Identify which cell holds the provided text, then report its (x, y) central coordinate. 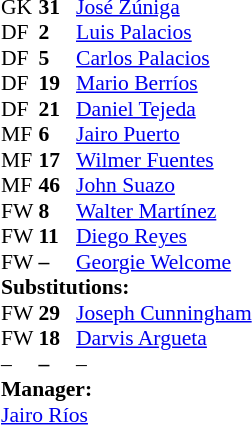
Daniel Tejeda (164, 109)
29 (57, 313)
Mario Berríos (164, 83)
Substitutions: (126, 287)
11 (57, 237)
46 (57, 185)
Darvis Argueta (164, 339)
6 (57, 135)
Georgie Welcome (164, 262)
18 (57, 339)
Luis Palacios (164, 33)
John Suazo (164, 185)
Joseph Cunningham (164, 313)
Wilmer Fuentes (164, 160)
17 (57, 160)
Carlos Palacios (164, 58)
Diego Reyes (164, 237)
8 (57, 211)
19 (57, 83)
Walter Martínez (164, 211)
2 (57, 33)
Jairo Puerto (164, 135)
Manager: (126, 389)
5 (57, 58)
21 (57, 109)
